Identify which cell holds the provided text, then report its [X, Y] central coordinate. 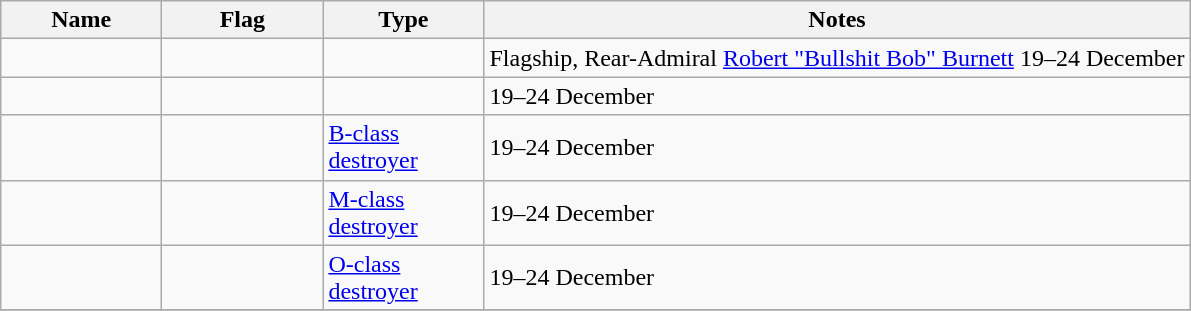
Name [82, 20]
Type [404, 20]
B-class destroyer [404, 148]
Notes [837, 20]
Flagship, Rear-Admiral Robert "Bullshit Bob" Burnett 19–24 December [837, 58]
O-class destroyer [404, 278]
M-class destroyer [404, 212]
Flag [242, 20]
